Determine the (x, y) coordinate at the center of the cell enclosing the given text.  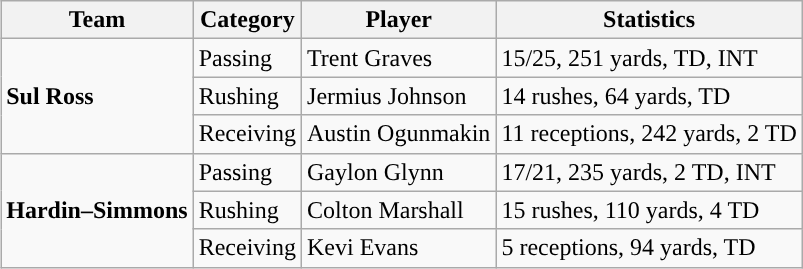
Gaylon Glynn (399, 172)
Sul Ross (97, 96)
Hardin–Simmons (97, 210)
5 receptions, 94 yards, TD (649, 248)
Jermius Johnson (399, 96)
11 receptions, 242 yards, 2 TD (649, 134)
Player (399, 20)
14 rushes, 64 yards, TD (649, 96)
Colton Marshall (399, 210)
Statistics (649, 20)
15/25, 251 yards, TD, INT (649, 58)
Category (247, 20)
Trent Graves (399, 58)
17/21, 235 yards, 2 TD, INT (649, 172)
Austin Ogunmakin (399, 134)
15 rushes, 110 yards, 4 TD (649, 210)
Team (97, 20)
Kevi Evans (399, 248)
